Capture the cell that displays the provided text and extract its [x, y] central coordinate. 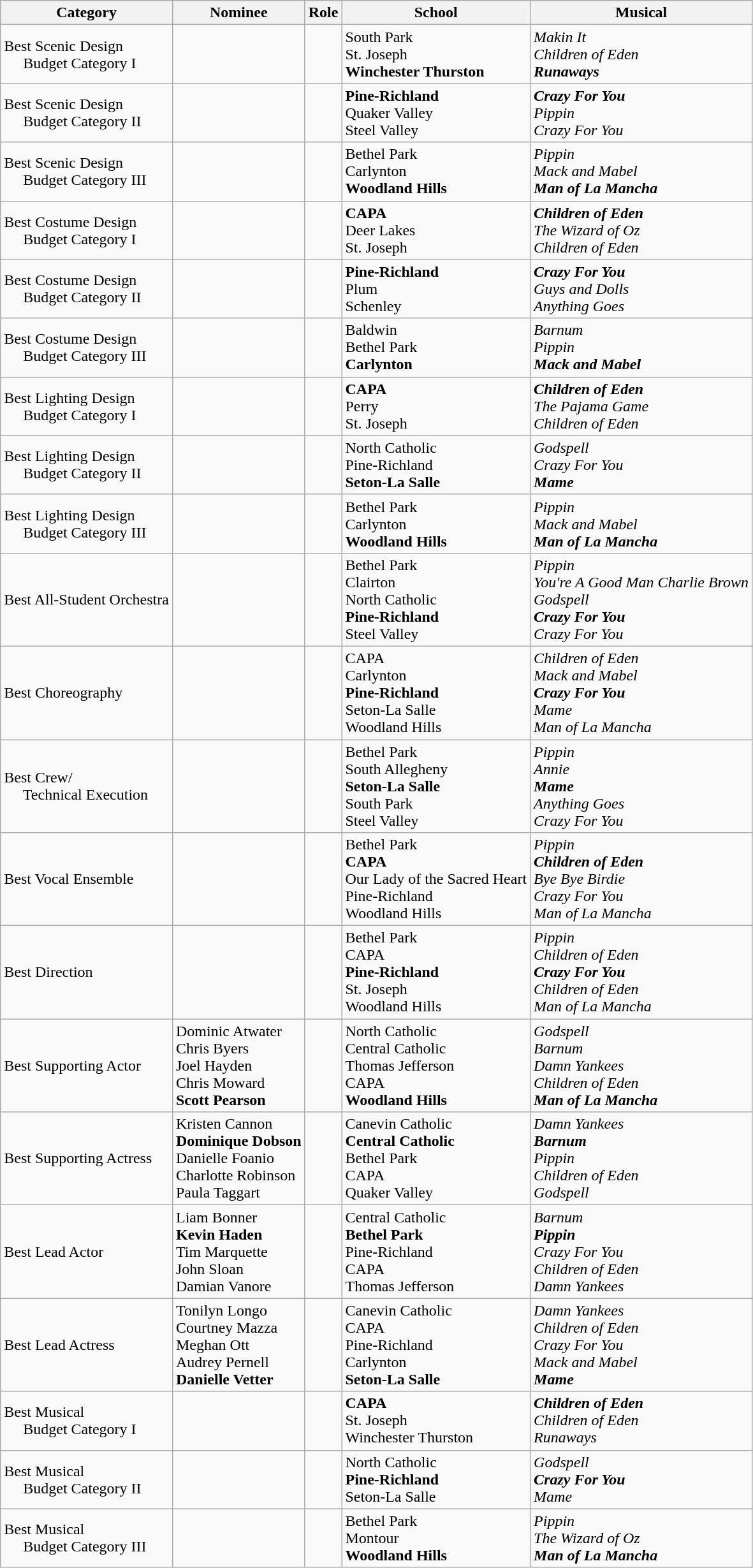
PippinThe Wizard of OzMan of La Mancha [641, 1538]
Crazy For YouGuys and DollsAnything Goes [641, 289]
Best Crew/ Technical Execution [87, 786]
Best Musical Budget Category II [87, 1479]
Canevin CatholicCentral CatholicBethel ParkCAPAQuaker Valley [436, 1159]
Best Lead Actor [87, 1252]
Musical [641, 13]
Children of EdenThe Wizard of OzChildren of Eden [641, 230]
Best Musical Budget Category III [87, 1538]
Central CatholicBethel ParkPine-RichlandCAPAThomas Jefferson [436, 1252]
North CatholicCentral CatholicThomas JeffersonCAPAWoodland Hills [436, 1066]
BaldwinBethel ParkCarlynton [436, 348]
Damn YankeesBarnumPippinChildren of EdenGodspell [641, 1159]
Best Direction [87, 972]
PippinAnnieMameAnything GoesCrazy For You [641, 786]
Best Vocal Ensemble [87, 879]
Tonilyn LongoCourtney MazzaMeghan OttAudrey PernellDanielle Vetter [238, 1345]
Best All-Student Orchestra [87, 599]
Best Musical Budget Category I [87, 1421]
Bethel ParkCAPAPine-RichlandSt. JosephWoodland Hills [436, 972]
Makin ItChildren of EdenRunaways [641, 54]
Dominic AtwaterChris ByersJoel HaydenChris MowardScott Pearson [238, 1066]
South ParkSt. JosephWinchester Thurston [436, 54]
BarnumPippinCrazy For YouChildren of EdenDamn Yankees [641, 1252]
Category [87, 13]
PippinYou're A Good Man Charlie BrownGodspellCrazy For YouCrazy For You [641, 599]
Children of EdenMack and MabelCrazy For YouMameMan of La Mancha [641, 692]
PippinChildren of EdenCrazy For YouChildren of EdenMan of La Mancha [641, 972]
CAPASt. JosephWinchester Thurston [436, 1421]
Pine-RichlandPlumSchenley [436, 289]
Children of EdenThe Pajama GameChildren of Eden [641, 406]
CAPAPerrySt. Joseph [436, 406]
Best Scenic Design Budget Category II [87, 113]
BarnumPippinMack and Mabel [641, 348]
Best Scenic Design Budget Category I [87, 54]
GodspellBarnumDamn YankeesChildren of EdenMan of La Mancha [641, 1066]
Kristen CannonDominique DobsonDanielle FoanioCharlotte RobinsonPaula Taggart [238, 1159]
Bethel ParkClairtonNorth CatholicPine-RichlandSteel Valley [436, 599]
Bethel ParkMontourWoodland Hills [436, 1538]
Best Choreography [87, 692]
Role [323, 13]
Best Lighting Design Budget Category III [87, 524]
CAPADeer LakesSt. Joseph [436, 230]
Bethel ParkSouth AlleghenySeton-La SalleSouth ParkSteel Valley [436, 786]
Pine-RichlandQuaker ValleySteel Valley [436, 113]
Best Supporting Actor [87, 1066]
Crazy For YouPippinCrazy For You [641, 113]
Liam BonnerKevin HadenTim MarquetteJohn SloanDamian Vanore [238, 1252]
Best Lighting Design Budget Category II [87, 465]
Nominee [238, 13]
Best Scenic Design Budget Category III [87, 172]
Bethel ParkCAPAOur Lady of the Sacred HeartPine-RichlandWoodland Hills [436, 879]
School [436, 13]
Canevin CatholicCAPAPine-RichlandCarlyntonSeton-La Salle [436, 1345]
Best Lead Actress [87, 1345]
PippinChildren of EdenBye Bye BirdieCrazy For YouMan of La Mancha [641, 879]
Best Supporting Actress [87, 1159]
Children of EdenChildren of EdenRunaways [641, 1421]
Best Costume Design Budget Category II [87, 289]
Damn YankeesChildren of EdenCrazy For YouMack and MabelMame [641, 1345]
Best Costume Design Budget Category I [87, 230]
Best Lighting Design Budget Category I [87, 406]
CAPACarlyntonPine-RichlandSeton-La SalleWoodland Hills [436, 692]
Best Costume Design Budget Category III [87, 348]
